Identify which cell holds the provided text, then report its [X, Y] central coordinate. 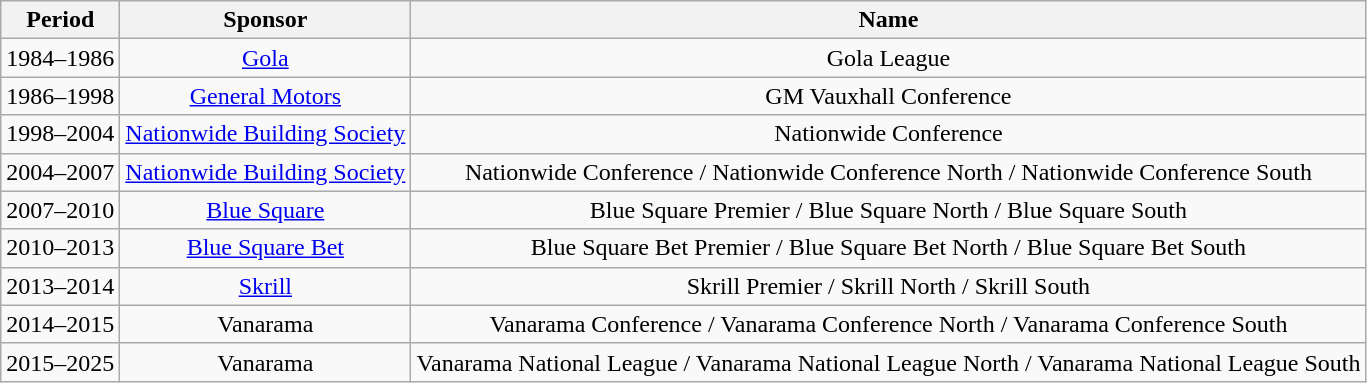
2013–2014 [60, 286]
Blue Square [266, 210]
2010–2013 [60, 248]
Sponsor [266, 20]
Nationwide Conference / Nationwide Conference North / Nationwide Conference South [888, 172]
General Motors [266, 96]
Vanarama National League / Vanarama National League North / Vanarama National League South [888, 362]
2014–2015 [60, 324]
Skrill Premier / Skrill North / Skrill South [888, 286]
2004–2007 [60, 172]
Skrill [266, 286]
2007–2010 [60, 210]
Blue Square Premier / Blue Square North / Blue Square South [888, 210]
Nationwide Conference [888, 134]
Period [60, 20]
Gola [266, 58]
2015–2025 [60, 362]
Blue Square Bet Premier / Blue Square Bet North / Blue Square Bet South [888, 248]
GM Vauxhall Conference [888, 96]
Vanarama Conference / Vanarama Conference North / Vanarama Conference South [888, 324]
Name [888, 20]
1986–1998 [60, 96]
Gola League [888, 58]
1984–1986 [60, 58]
1998–2004 [60, 134]
Blue Square Bet [266, 248]
